Pinpoint the cell where the given text exists, returning its (x, y) midpoint coordinate. 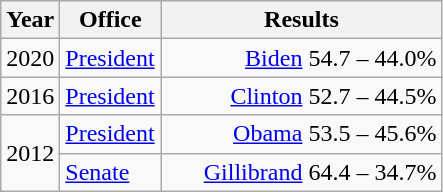
2012 (30, 153)
Obama 53.5 – 45.6% (302, 134)
Results (302, 20)
Gillibrand 64.4 – 34.7% (302, 172)
Biden 54.7 – 44.0% (302, 58)
Clinton 52.7 – 44.5% (302, 96)
Office (110, 20)
Senate (110, 172)
2016 (30, 96)
Year (30, 20)
2020 (30, 58)
